Find where the given text appears and provide that cell's center as [X, Y] coordinate. 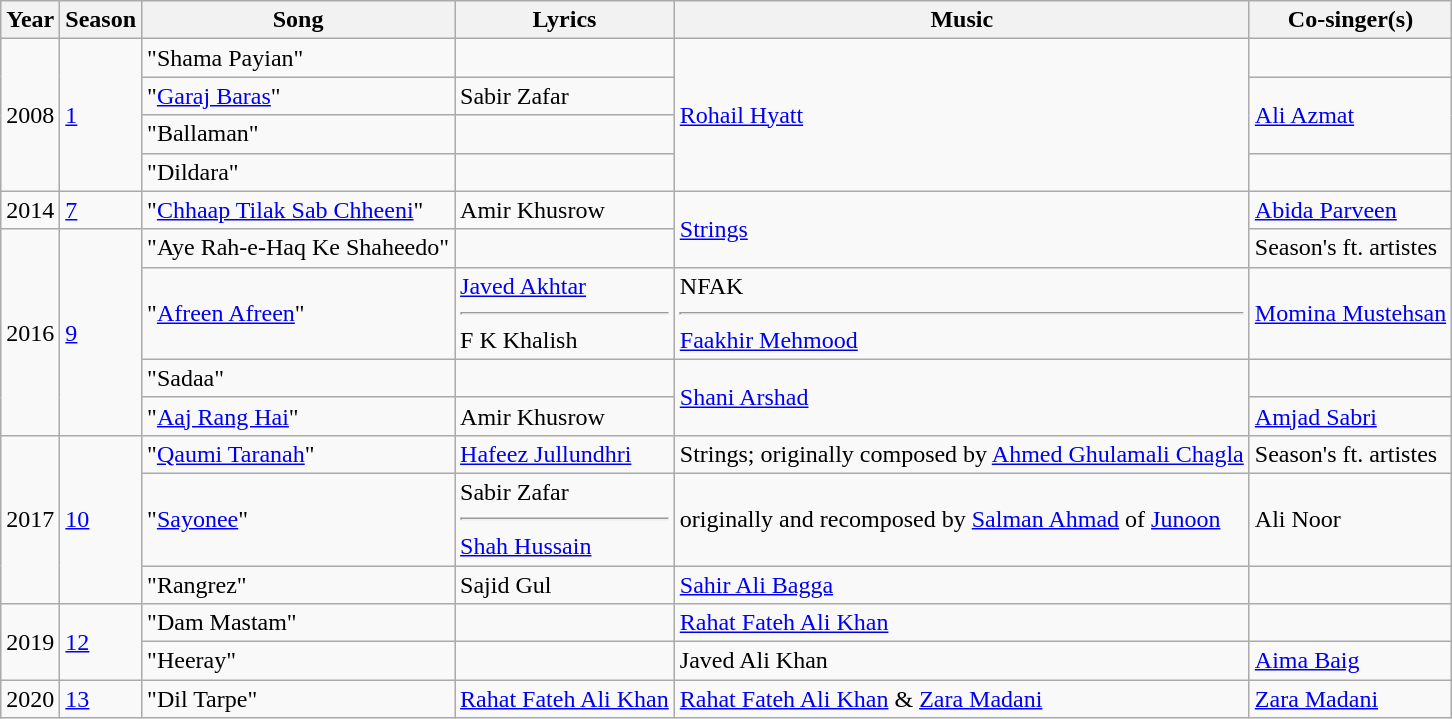
2016 [30, 332]
Javed Ali Khan [962, 661]
2019 [30, 642]
13 [101, 699]
Sabir Zafar [565, 96]
12 [101, 642]
Music [962, 20]
Shani Arshad [962, 397]
"Dam Mastam" [298, 623]
2008 [30, 115]
2017 [30, 519]
NFAKFaakhir Mehmood [962, 313]
Lyrics [565, 20]
Momina Mustehsan [1350, 313]
Abida Parveen [1350, 210]
Strings [962, 229]
"Rangrez" [298, 585]
"Qaumi Taranah" [298, 454]
Ali Azmat [1350, 115]
"Dildara" [298, 172]
Rohail Hyatt [962, 115]
"Aaj Rang Hai" [298, 416]
9 [101, 332]
"Garaj Baras" [298, 96]
"Sayonee" [298, 519]
Co-singer(s) [1350, 20]
originally and recomposed by Salman Ahmad of Junoon [962, 519]
7 [101, 210]
2020 [30, 699]
Hafeez Jullundhri [565, 454]
Rahat Fateh Ali Khan & Zara Madani [962, 699]
Zara Madani [1350, 699]
"Ballaman" [298, 134]
"Dil Tarpe" [298, 699]
"Afreen Afreen" [298, 313]
Song [298, 20]
"Chhaap Tilak Sab Chheeni" [298, 210]
Year [30, 20]
Strings; originally composed by Ahmed Ghulamali Chagla [962, 454]
Sajid Gul [565, 585]
"Sadaa" [298, 378]
Aima Baig [1350, 661]
"Heeray" [298, 661]
"Aye Rah-e-Haq Ke Shaheedo" [298, 248]
Sabir ZafarShah Hussain [565, 519]
Sahir Ali Bagga [962, 585]
Amjad Sabri [1350, 416]
Season [101, 20]
Ali Noor [1350, 519]
Javed AkhtarF K Khalish [565, 313]
10 [101, 519]
2014 [30, 210]
"Shama Payian" [298, 58]
1 [101, 115]
